Scan for the cell matching the given text and deliver its [X, Y] coordinate at center. 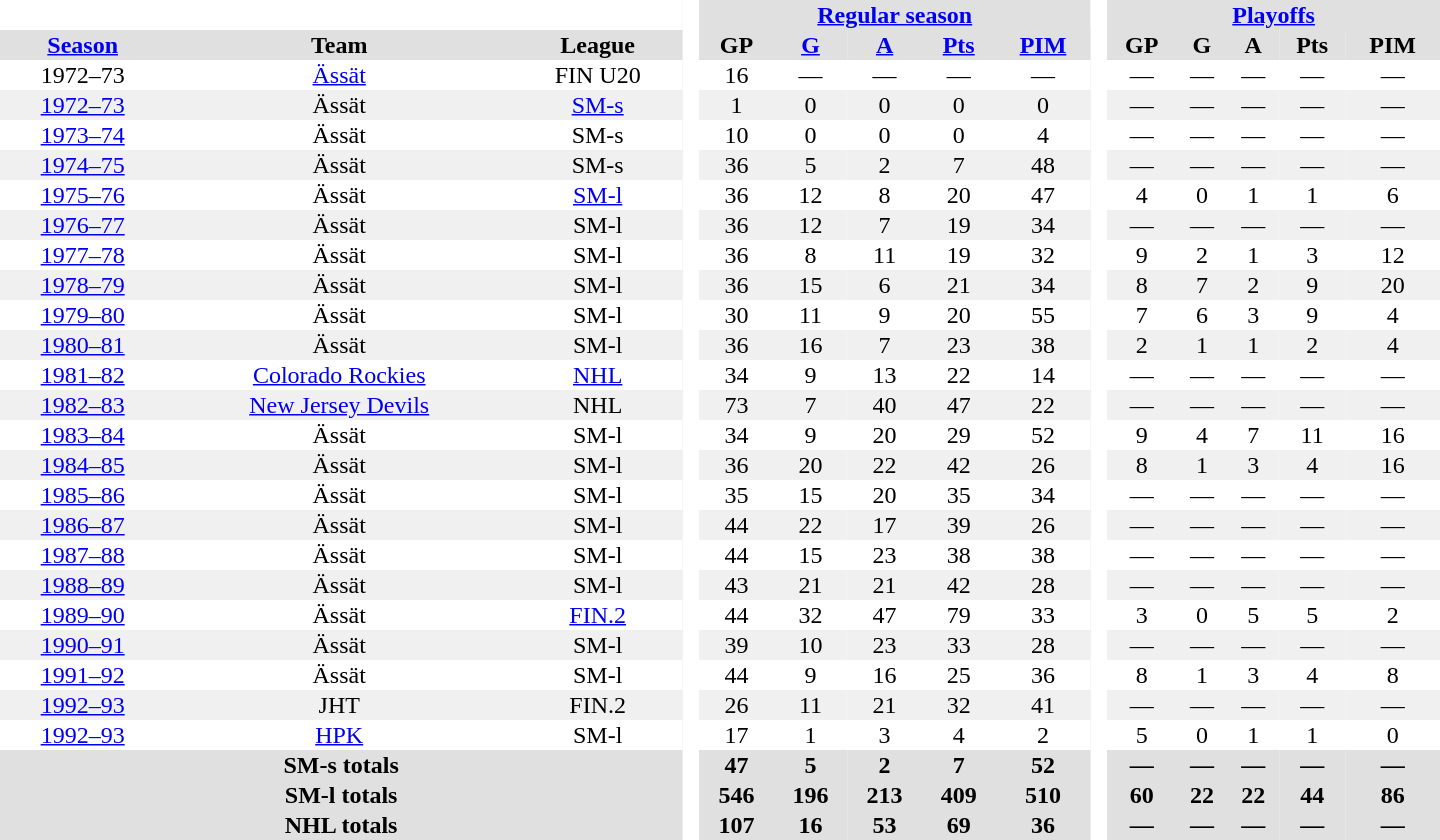
53 [885, 825]
1980–81 [82, 345]
510 [1043, 795]
41 [1043, 705]
409 [959, 795]
196 [810, 795]
29 [959, 435]
48 [1043, 165]
55 [1043, 315]
43 [736, 585]
14 [1043, 375]
Regular season [894, 15]
NHL totals [341, 825]
1979–80 [82, 315]
1991–92 [82, 675]
60 [1142, 795]
1987–88 [82, 555]
86 [1392, 795]
SM-l totals [341, 795]
Playoffs [1274, 15]
1989–90 [82, 615]
FIN U20 [598, 75]
1984–85 [82, 465]
1988–89 [82, 585]
1975–76 [82, 195]
30 [736, 315]
SM-s totals [341, 765]
JHT [339, 705]
1974–75 [82, 165]
107 [736, 825]
League [598, 45]
HPK [339, 735]
1977–78 [82, 255]
Season [82, 45]
New Jersey Devils [339, 405]
40 [885, 405]
1973–74 [82, 135]
1978–79 [82, 285]
1986–87 [82, 525]
13 [885, 375]
69 [959, 825]
1990–91 [82, 645]
1982–83 [82, 405]
Team [339, 45]
25 [959, 675]
Colorado Rockies [339, 375]
213 [885, 795]
546 [736, 795]
1983–84 [82, 435]
73 [736, 405]
1981–82 [82, 375]
79 [959, 615]
1976–77 [82, 225]
1985–86 [82, 495]
